Identify which cell holds the provided text, then report its [x, y] central coordinate. 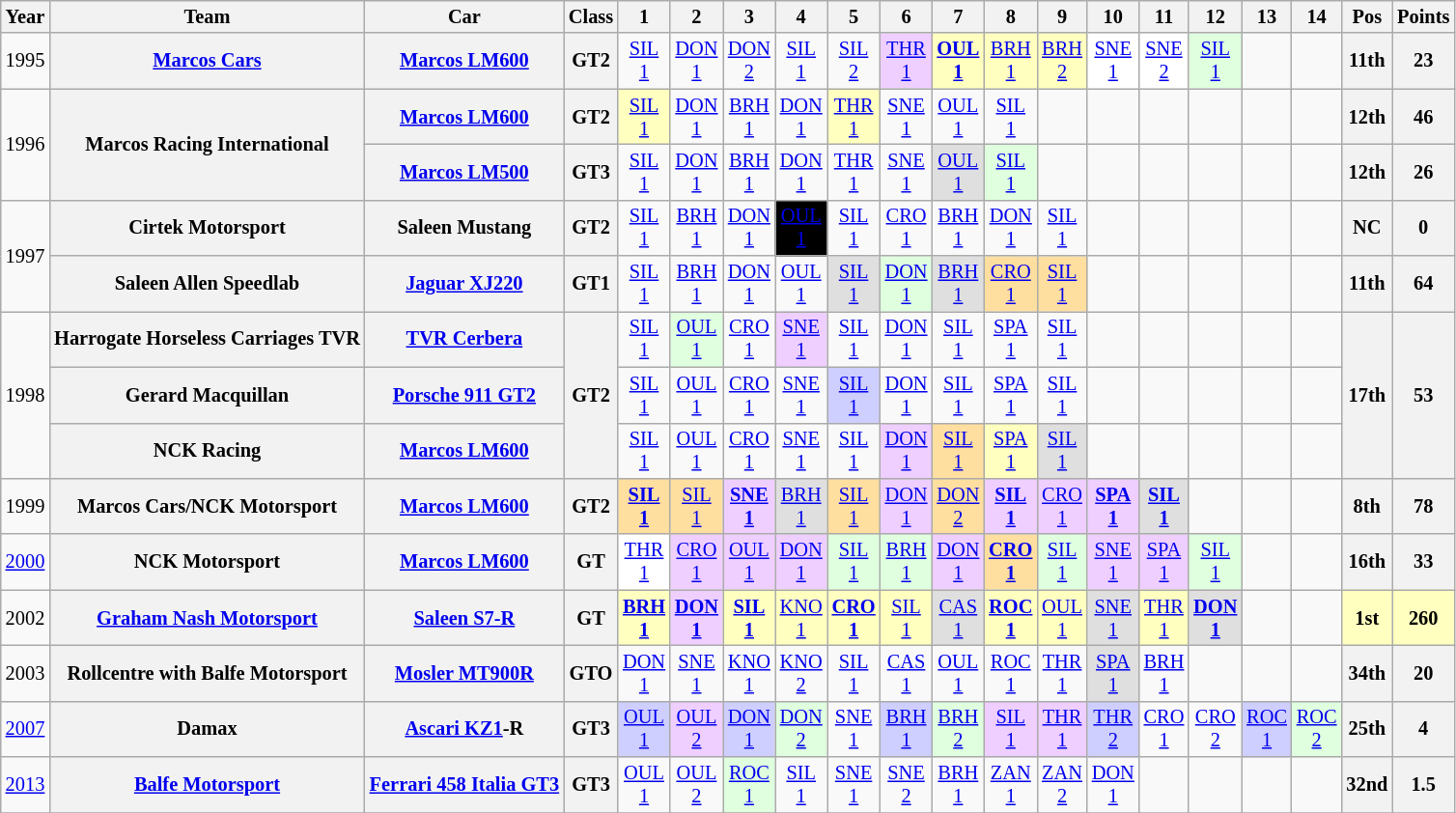
32nd [1367, 785]
13 [1267, 16]
17th [1367, 394]
14 [1317, 16]
KNO2 [801, 673]
NC [1367, 228]
NCK Motorsport [207, 562]
33 [1423, 562]
Marcos Cars/NCK Motorsport [207, 506]
GTO [591, 673]
TVR Cerbera [464, 339]
3 [749, 16]
1995 [25, 61]
Gerard Macquillan [207, 395]
10 [1113, 16]
Car [464, 16]
11 [1164, 16]
9 [1062, 16]
16th [1367, 562]
Marcos LM500 [464, 172]
ZAN1 [1010, 785]
26 [1423, 172]
Harrogate Horseless Carriages TVR [207, 339]
2013 [25, 785]
5 [854, 16]
260 [1423, 618]
64 [1423, 284]
0 [1423, 228]
Year [25, 16]
Ascari KZ1-R [464, 729]
46 [1423, 117]
THR2 [1113, 729]
NCK Racing [207, 451]
34th [1367, 673]
78 [1423, 506]
Porsche 911 GT2 [464, 395]
12 [1215, 16]
Team [207, 16]
2000 [25, 562]
Mosler MT900R [464, 673]
25th [1367, 729]
Points [1423, 16]
20 [1423, 673]
Saleen S7-R [464, 618]
1997 [25, 255]
Saleen Allen Speedlab [207, 284]
GT1 [591, 284]
CRO2 [1215, 729]
ROC2 [1317, 729]
SIL2 [854, 61]
Balfe Motorsport [207, 785]
Marcos Cars [207, 61]
Marcos Racing International [207, 145]
Jaguar XJ220 [464, 284]
1996 [25, 145]
1998 [25, 394]
2003 [25, 673]
1999 [25, 506]
1.5 [1423, 785]
6 [907, 16]
23 [1423, 61]
Cirtek Motorsport [207, 228]
Ferrari 458 Italia GT3 [464, 785]
8th [1367, 506]
8 [1010, 16]
Damax [207, 729]
53 [1423, 394]
Class [591, 16]
Pos [1367, 16]
1st [1367, 618]
Rollcentre with Balfe Motorsport [207, 673]
7 [958, 16]
Saleen Mustang [464, 228]
ZAN2 [1062, 785]
2 [697, 16]
1 [644, 16]
2007 [25, 729]
Graham Nash Motorsport [207, 618]
2002 [25, 618]
